Extract the [x, y] coordinate from the center of the cell holding the provided text.  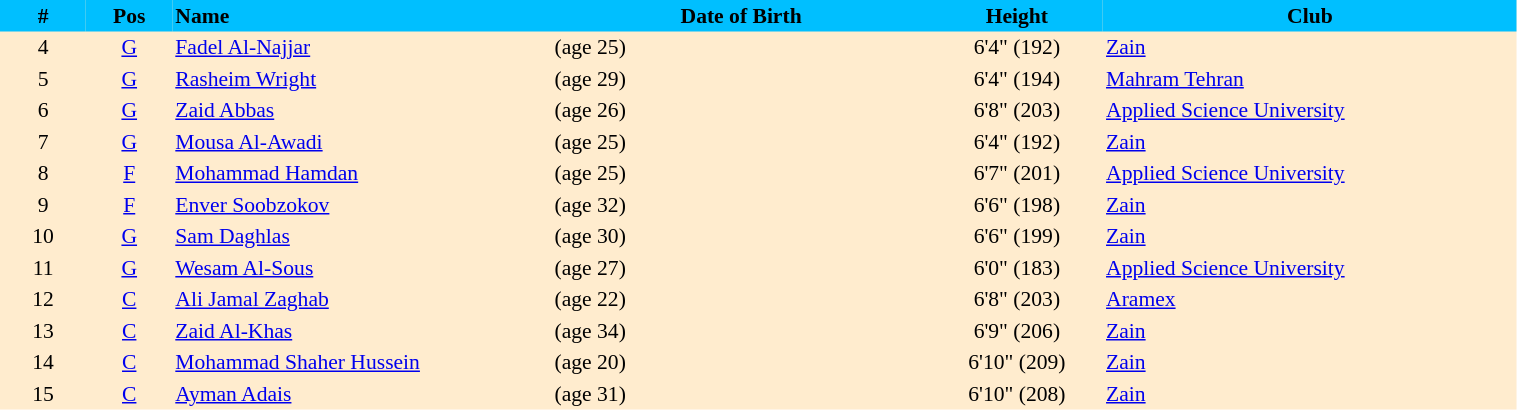
(age 22) [742, 300]
6'4" (194) [1017, 79]
Height [1017, 16]
(age 20) [742, 362]
Pos [129, 16]
10 [43, 236]
6'7" (201) [1017, 174]
(age 26) [742, 110]
Sam Daghlas [362, 236]
Wesam Al-Sous [362, 268]
Club [1310, 16]
6 [43, 110]
(age 29) [742, 79]
12 [43, 300]
Ayman Adais [362, 394]
13 [43, 331]
6'9" (206) [1017, 331]
Mahram Tehran [1310, 79]
Fadel Al-Najjar [362, 48]
Rasheim Wright [362, 79]
6'0" (183) [1017, 268]
11 [43, 268]
Enver Soobzokov [362, 205]
Zaid Abbas [362, 110]
6'10" (209) [1017, 362]
(age 30) [742, 236]
6'10" (208) [1017, 394]
Mohammad Shaher Hussein [362, 362]
Mohammad Hamdan [362, 174]
(age 32) [742, 205]
# [43, 16]
Name [362, 16]
5 [43, 79]
Ali Jamal Zaghab [362, 300]
(age 27) [742, 268]
Aramex [1310, 300]
(age 34) [742, 331]
Zaid Al-Khas [362, 331]
9 [43, 205]
8 [43, 174]
(age 31) [742, 394]
4 [43, 48]
7 [43, 142]
Mousa Al-Awadi [362, 142]
14 [43, 362]
6'6" (199) [1017, 236]
6'6" (198) [1017, 205]
Date of Birth [742, 16]
15 [43, 394]
